Search for the cell housing the specified text and yield its (x, y) center coordinate. 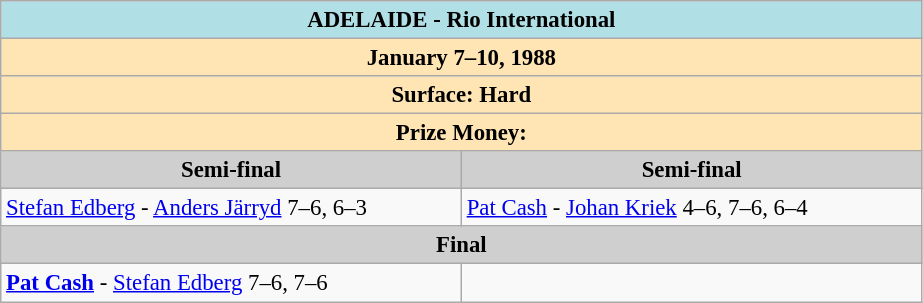
January 7–10, 1988 (462, 58)
ADELAIDE - Rio International (462, 20)
Final (462, 245)
Prize Money: (462, 133)
Pat Cash - Stefan Edberg 7–6, 7–6 (232, 283)
Pat Cash - Johan Kriek 4–6, 7–6, 6–4 (692, 208)
Surface: Hard (462, 95)
Stefan Edberg - Anders Järryd 7–6, 6–3 (232, 208)
